Detect which cell encompasses the target text, then output its (x, y) center coordinate. 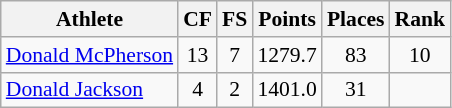
Donald McPherson (90, 55)
10 (420, 55)
Athlete (90, 19)
Points (286, 19)
1401.0 (286, 90)
Places (356, 19)
83 (356, 55)
13 (198, 55)
1279.7 (286, 55)
7 (234, 55)
2 (234, 90)
CF (198, 19)
FS (234, 19)
Rank (420, 19)
4 (198, 90)
Donald Jackson (90, 90)
31 (356, 90)
